Return the (X, Y) coordinate for the center point of the cell that contains the specified text.  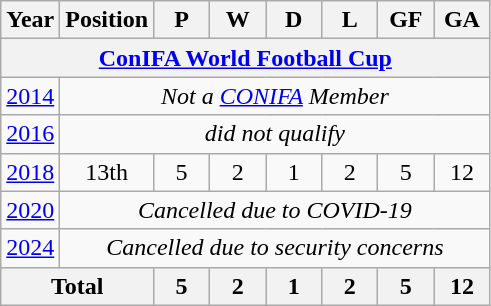
L (350, 20)
ConIFA World Football Cup (246, 58)
2024 (30, 248)
Cancelled due to security concerns (275, 248)
Year (30, 20)
Not a CONIFA Member (275, 96)
13th (107, 172)
2014 (30, 96)
Total (78, 286)
W (238, 20)
Position (107, 20)
P (182, 20)
2016 (30, 134)
GA (462, 20)
2018 (30, 172)
GF (406, 20)
D (294, 20)
2020 (30, 210)
Cancelled due to COVID-19 (275, 210)
did not qualify (275, 134)
